Return the (X, Y) coordinate for the center point of the cell that contains the specified text.  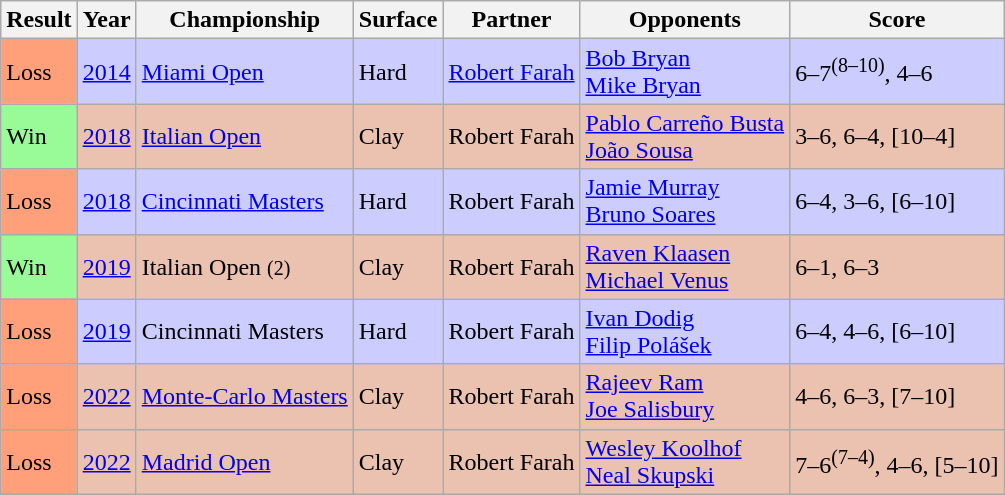
6–7(8–10), 4–6 (897, 72)
6–4, 3–6, [6–10] (897, 202)
Italian Open (2) (244, 266)
Miami Open (244, 72)
Year (106, 20)
Score (897, 20)
6–4, 4–6, [6–10] (897, 332)
Surface (398, 20)
2014 (106, 72)
7–6(7–4), 4–6, [5–10] (897, 462)
Rajeev Ram Joe Salisbury (685, 396)
Monte-Carlo Masters (244, 396)
Championship (244, 20)
Bob Bryan Mike Bryan (685, 72)
Opponents (685, 20)
4–6, 6–3, [7–10] (897, 396)
Madrid Open (244, 462)
Ivan Dodig Filip Polášek (685, 332)
6–1, 6–3 (897, 266)
Raven Klaasen Michael Venus (685, 266)
3–6, 6–4, [10–4] (897, 136)
Result (39, 20)
Italian Open (244, 136)
Partner (512, 20)
Jamie Murray Bruno Soares (685, 202)
Pablo Carreño Busta João Sousa (685, 136)
Wesley Koolhof Neal Skupski (685, 462)
